Identify which cell holds the provided text, then report its (X, Y) central coordinate. 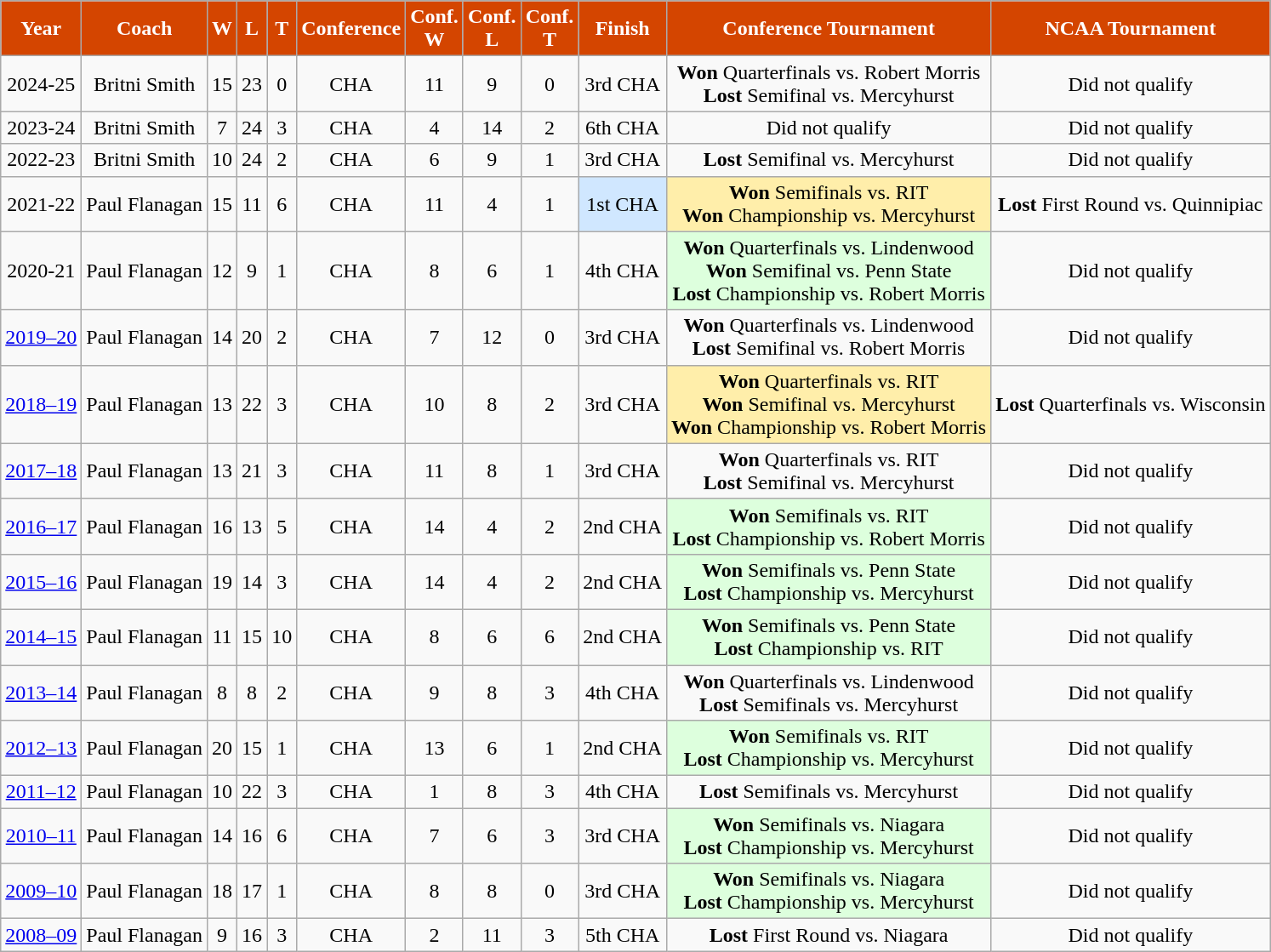
W (223, 29)
Won Semifinals vs. Penn State Lost Championship vs. Mercyhurst (829, 582)
Won Quarterfinals vs. RIT Lost Semifinal vs. Mercyhurst (829, 471)
5th CHA (623, 935)
2014–15 (41, 636)
T (282, 29)
Conference (351, 29)
2016–17 (41, 526)
2018–19 (41, 404)
Won Quarterfinals vs. Lindenwood Lost Semifinal vs. Robert Morris (829, 337)
Conference Tournament (829, 29)
18 (223, 892)
Won Semifinals vs. RIT Lost Championship vs. Robert Morris (829, 526)
Year (41, 29)
Won Quarterfinals vs. RIT Won Semifinal vs. Mercyhurst Won Championship vs. Robert Morris (829, 404)
23 (252, 83)
19 (223, 582)
2022-23 (41, 160)
Conf. W (435, 29)
Lost First Round vs. Niagara (829, 935)
Coach (145, 29)
Won Semifinals vs. RIT Won Championship vs. Mercyhurst (829, 204)
Finish (623, 29)
21 (252, 471)
Lost Quarterfinals vs. Wisconsin (1131, 404)
5 (282, 526)
Conf. T (550, 29)
Won Quarterfinals vs. Lindenwood Won Semifinal vs. Penn State Lost Championship vs. Robert Morris (829, 271)
2012–13 (41, 749)
2020-21 (41, 271)
2008–09 (41, 935)
17 (252, 892)
2021-22 (41, 204)
6th CHA (623, 128)
2017–18 (41, 471)
2009–10 (41, 892)
2010–11 (41, 835)
2019–20 (41, 337)
1st CHA (623, 204)
Won Quarterfinals vs. Robert Morris Lost Semifinal vs. Mercyhurst (829, 83)
2013–14 (41, 693)
Lost Semifinals vs. Mercyhurst (829, 792)
Lost Semifinal vs. Mercyhurst (829, 160)
2024-25 (41, 83)
Won Semifinals vs. RIT Lost Championship vs. Mercyhurst (829, 749)
Conf. L (492, 29)
NCAA Tournament (1131, 29)
L (252, 29)
Won Semifinals vs. Penn State Lost Championship vs. RIT (829, 636)
2015–16 (41, 582)
2011–12 (41, 792)
2023-24 (41, 128)
Lost First Round vs. Quinnipiac (1131, 204)
Won Quarterfinals vs. Lindenwood Lost Semifinals vs. Mercyhurst (829, 693)
